From the cell containing the given text, extract its center point as [x, y] coordinate. 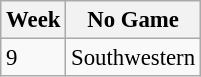
Week [34, 20]
No Game [134, 20]
9 [34, 58]
Southwestern [134, 58]
